Locate the cell with the specified text and output its (x, y) center coordinate. 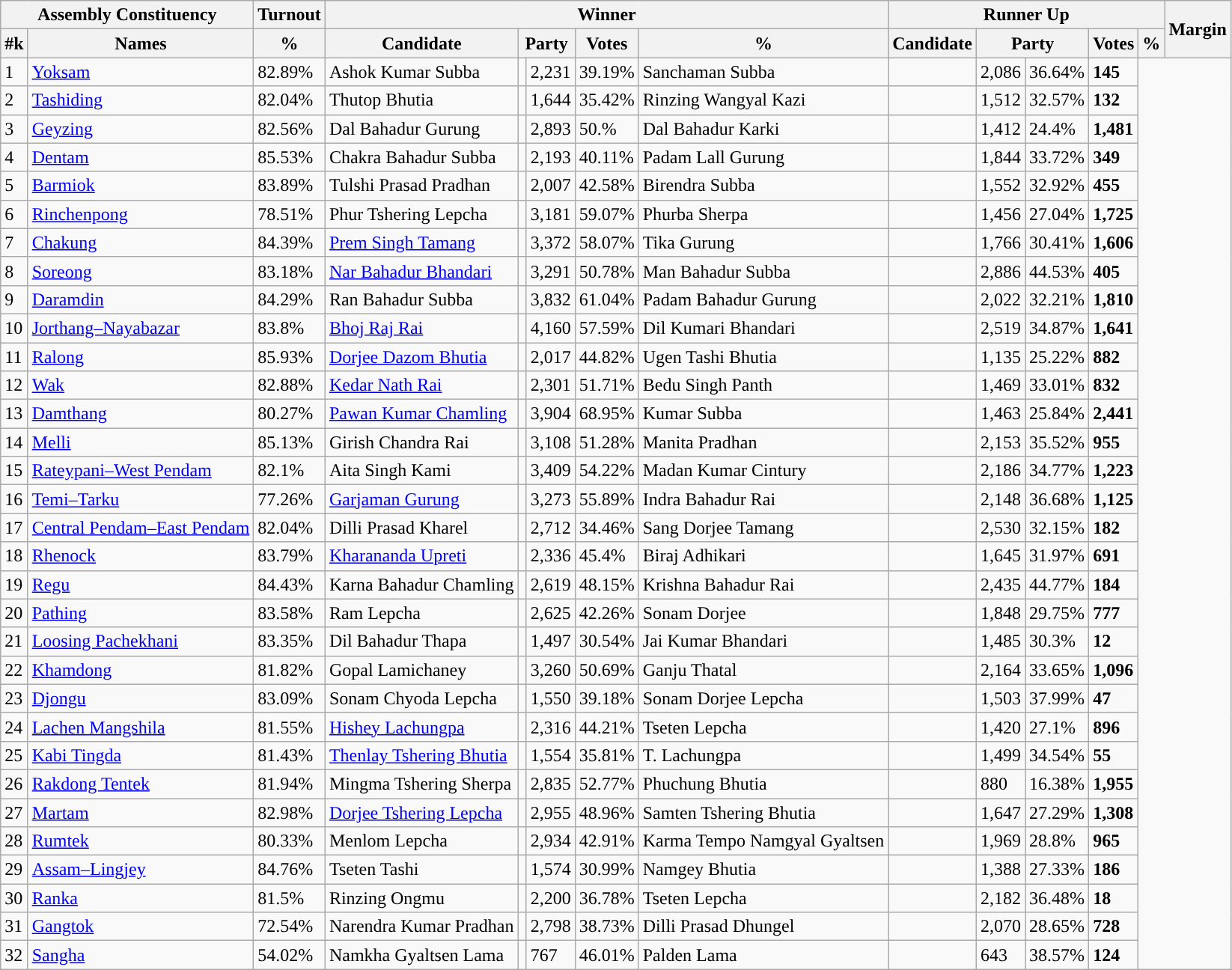
2,619 (551, 585)
45.4% (606, 556)
2,231 (551, 72)
82.88% (290, 385)
Kumar Subba (763, 414)
Dilli Prasad Dhungel (763, 927)
Phurba Sherpa (763, 214)
59.07% (606, 214)
4,160 (551, 328)
83.8% (290, 328)
31 (14, 927)
50.78% (606, 271)
Pathing (141, 613)
80.27% (290, 414)
1,645 (1001, 556)
3,832 (551, 299)
Sonam Dorjee (763, 613)
52.77% (606, 784)
Indra Bahadur Rai (763, 499)
14 (14, 442)
1,725 (1114, 214)
1,485 (1001, 641)
145 (1114, 72)
50.% (606, 129)
9 (14, 299)
Namkha Gyaltsen Lama (421, 955)
33.01% (1057, 385)
77.26% (290, 499)
Melli (141, 442)
37.99% (1057, 698)
1 (14, 72)
1,469 (1001, 385)
2,441 (1114, 414)
2,153 (1001, 442)
Geyzing (141, 129)
1,497 (551, 641)
16 (14, 499)
24 (14, 727)
2,934 (551, 841)
50.69% (606, 670)
48.15% (606, 585)
39.18% (606, 698)
81.55% (290, 727)
46.01% (606, 955)
Dal Bahadur Karki (763, 129)
Yoksam (141, 72)
Tika Gurung (763, 242)
1,420 (1001, 727)
42.26% (606, 613)
27.29% (1057, 812)
33.72% (1057, 157)
Pawan Kumar Chamling (421, 414)
81.94% (290, 784)
1,554 (551, 755)
2,625 (551, 613)
1,463 (1001, 414)
81.82% (290, 670)
Barmiok (141, 186)
81.5% (290, 898)
832 (1114, 385)
Temi–Tarku (141, 499)
1,641 (1114, 328)
31.97% (1057, 556)
1,810 (1114, 299)
Daramdin (141, 299)
23 (14, 698)
1,955 (1114, 784)
5 (14, 186)
28.8% (1057, 841)
Ugen Tashi Bhutia (763, 357)
Rateypani–West Pendam (141, 471)
132 (1114, 100)
44.77% (1057, 585)
61.04% (606, 299)
3,904 (551, 414)
1,644 (551, 100)
Regu (141, 585)
Rinzing Wangyal Kazi (763, 100)
80.33% (290, 841)
Palden Lama (763, 955)
1,456 (1001, 214)
2,316 (551, 727)
83.35% (290, 641)
184 (1114, 585)
896 (1114, 727)
78.51% (290, 214)
Menlom Lepcha (421, 841)
2,007 (551, 186)
4 (14, 157)
2 (14, 100)
Martam (141, 812)
777 (1114, 613)
Garjaman Gurung (421, 499)
Jorthang–Nayabazar (141, 328)
Phur Tshering Lepcha (421, 214)
Bhoj Raj Rai (421, 328)
32.15% (1057, 528)
Dilli Prasad Kharel (421, 528)
2,886 (1001, 271)
44.82% (606, 357)
Dil Kumari Bhandari (763, 328)
1,844 (1001, 157)
27.1% (1057, 727)
Manita Pradhan (763, 442)
85.93% (290, 357)
Chakra Bahadur Subba (421, 157)
728 (1114, 927)
83.79% (290, 556)
27 (14, 812)
32 (14, 955)
20 (14, 613)
Nar Bahadur Bhandari (421, 271)
1,125 (1114, 499)
455 (1114, 186)
Djongu (141, 698)
Soreong (141, 271)
Dal Bahadur Gurung (421, 129)
Rumtek (141, 841)
21 (14, 641)
Padam Bahadur Gurung (763, 299)
1,096 (1114, 670)
Tulshi Prasad Pradhan (421, 186)
13 (14, 414)
2,182 (1001, 898)
Gangtok (141, 927)
51.28% (606, 442)
Damthang (141, 414)
Namgey Bhutia (763, 870)
882 (1114, 357)
44.53% (1057, 271)
30.41% (1057, 242)
Karma Tempo Namgyal Gyaltsen (763, 841)
Names (141, 43)
83.58% (290, 613)
Ganju Thatal (763, 670)
2,519 (1001, 328)
85.53% (290, 157)
35.42% (606, 100)
2,893 (551, 129)
Lachen Mangshila (141, 727)
83.89% (290, 186)
Wak (141, 385)
25.84% (1057, 414)
2,712 (551, 528)
767 (551, 955)
48.96% (606, 812)
1,969 (1001, 841)
Phuchung Bhutia (763, 784)
2,835 (551, 784)
Assembly Constituency (127, 15)
1,388 (1001, 870)
42.91% (606, 841)
2,164 (1001, 670)
32.57% (1057, 100)
Dorjee Tshering Lepcha (421, 812)
Girish Chandra Rai (421, 442)
1,223 (1114, 471)
36.78% (606, 898)
2,022 (1001, 299)
124 (1114, 955)
16.38% (1057, 784)
Ranka (141, 898)
72.54% (290, 927)
34.54% (1057, 755)
47 (1114, 698)
182 (1114, 528)
Kedar Nath Rai (421, 385)
27.04% (1057, 214)
186 (1114, 870)
1,499 (1001, 755)
3,273 (551, 499)
2,193 (551, 157)
880 (1001, 784)
36.68% (1057, 499)
3,409 (551, 471)
1,512 (1001, 100)
Runner Up (1027, 15)
51.71% (606, 385)
34.87% (1057, 328)
36.48% (1057, 898)
82.98% (290, 812)
Man Bahadur Subba (763, 271)
25.22% (1057, 357)
30.3% (1057, 641)
Tseten Tashi (421, 870)
82.89% (290, 72)
54.02% (290, 955)
2,798 (551, 927)
34.46% (606, 528)
17 (14, 528)
83.09% (290, 698)
30.54% (606, 641)
Thenlay Tshering Bhutia (421, 755)
2,148 (1001, 499)
30.99% (606, 870)
Chakung (141, 242)
84.76% (290, 870)
Madan Kumar Cintury (763, 471)
Birendra Subba (763, 186)
34.77% (1057, 471)
19 (14, 585)
Padam Lall Gurung (763, 157)
Kharananda Upreti (421, 556)
Assam–Lingjey (141, 870)
3,108 (551, 442)
643 (1001, 955)
32.92% (1057, 186)
1,308 (1114, 812)
Dil Bahadur Thapa (421, 641)
44.21% (606, 727)
Sanchaman Subba (763, 72)
349 (1114, 157)
Narendra Kumar Pradhan (421, 927)
6 (14, 214)
#k (14, 43)
Rakdong Tentek (141, 784)
84.39% (290, 242)
Ralong (141, 357)
1,135 (1001, 357)
29 (14, 870)
29.75% (1057, 613)
1,503 (1001, 698)
Margin (1198, 29)
Sonam Dorjee Lepcha (763, 698)
Tashiding (141, 100)
Rinzing Ongmu (421, 898)
1,606 (1114, 242)
32.21% (1057, 299)
68.95% (606, 414)
11 (14, 357)
Ran Bahadur Subba (421, 299)
2,530 (1001, 528)
84.29% (290, 299)
1,481 (1114, 129)
3 (14, 129)
8 (14, 271)
Samten Tshering Bhutia (763, 812)
2,070 (1001, 927)
85.13% (290, 442)
1,766 (1001, 242)
Ram Lepcha (421, 613)
Sang Dorjee Tamang (763, 528)
10 (14, 328)
35.81% (606, 755)
Khamdong (141, 670)
Jai Kumar Bhandari (763, 641)
2,200 (551, 898)
24.4% (1057, 129)
1,574 (551, 870)
Aita Singh Kami (421, 471)
25 (14, 755)
Kabi Tingda (141, 755)
Biraj Adhikari (763, 556)
1,647 (1001, 812)
1,552 (1001, 186)
Mingma Tshering Sherpa (421, 784)
27.33% (1057, 870)
405 (1114, 271)
2,336 (551, 556)
1,848 (1001, 613)
38.57% (1057, 955)
Prem Singh Tamang (421, 242)
Rinchenpong (141, 214)
58.07% (606, 242)
26 (14, 784)
955 (1114, 442)
Central Pendam–East Pendam (141, 528)
Bedu Singh Panth (763, 385)
Sonam Chyoda Lepcha (421, 698)
35.52% (1057, 442)
84.43% (290, 585)
83.18% (290, 271)
1,550 (551, 698)
22 (14, 670)
Thutop Bhutia (421, 100)
2,435 (1001, 585)
82.1% (290, 471)
39.19% (606, 72)
Gopal Lamichaney (421, 670)
Ashok Kumar Subba (421, 72)
Karna Bahadur Chamling (421, 585)
Dorjee Dazom Bhutia (421, 357)
1,412 (1001, 129)
Sangha (141, 955)
2,301 (551, 385)
Turnout (290, 15)
691 (1114, 556)
965 (1114, 841)
3,372 (551, 242)
54.22% (606, 471)
15 (14, 471)
T. Lachungpa (763, 755)
3,260 (551, 670)
Hishey Lachungpa (421, 727)
Krishna Bahadur Rai (763, 585)
3,181 (551, 214)
33.65% (1057, 670)
Dentam (141, 157)
28 (14, 841)
Rhenock (141, 556)
36.64% (1057, 72)
2,017 (551, 357)
40.11% (606, 157)
2,086 (1001, 72)
3,291 (551, 271)
38.73% (606, 927)
2,186 (1001, 471)
7 (14, 242)
82.56% (290, 129)
28.65% (1057, 927)
42.58% (606, 186)
55.89% (606, 499)
81.43% (290, 755)
55 (1114, 755)
2,955 (551, 812)
Loosing Pachekhani (141, 641)
Winner (606, 15)
30 (14, 898)
57.59% (606, 328)
